For the text-containing cell, return its midpoint in (x, y) coordinate format. 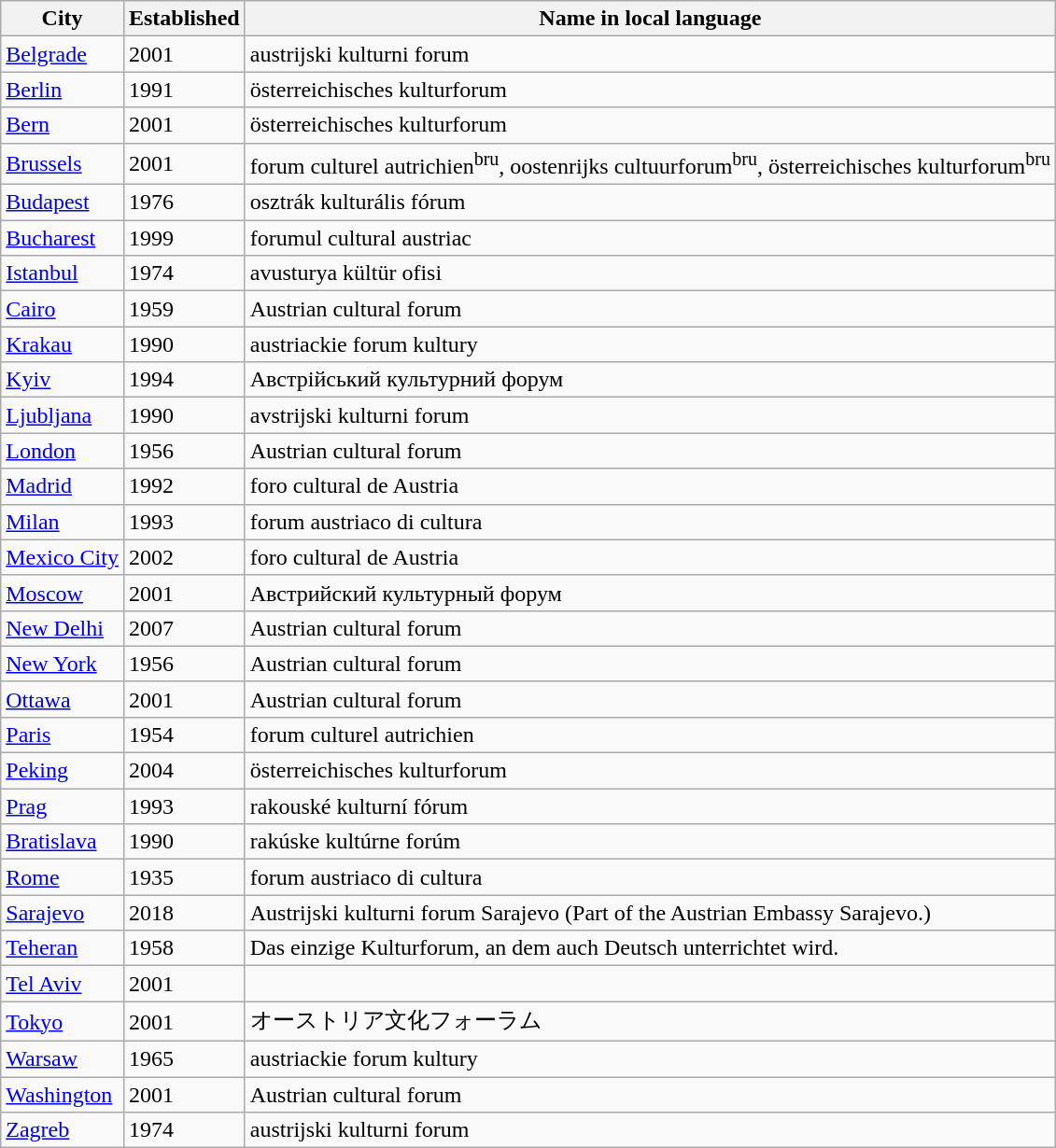
2007 (184, 628)
Ljubljana (63, 415)
City (63, 19)
オーストリア文化フォーラム (650, 1021)
Austrijski kulturni forum Sarajevo (Part of the Austrian Embassy Sarajevo.) (650, 913)
rakúske kultúrne forúm (650, 842)
Австрійський культурний форум (650, 380)
rakouské kulturní fórum (650, 806)
2004 (184, 771)
Budapest (63, 203)
Milan (63, 522)
1965 (184, 1059)
1935 (184, 877)
1994 (184, 380)
Washington (63, 1095)
Belgrade (63, 54)
1991 (184, 90)
Bratislava (63, 842)
Prag (63, 806)
Paris (63, 735)
Zagreb (63, 1130)
Istanbul (63, 273)
Cairo (63, 309)
1999 (184, 238)
Established (184, 19)
Tokyo (63, 1021)
2018 (184, 913)
2002 (184, 557)
Warsaw (63, 1059)
Madrid (63, 486)
osztrák kulturális fórum (650, 203)
Ottawa (63, 699)
Peking (63, 771)
1954 (184, 735)
Das einzige Kulturforum, an dem auch Deutsch unterrichtet wird. (650, 948)
1959 (184, 309)
Bern (63, 125)
1958 (184, 948)
forumul cultural austriac (650, 238)
Name in local language (650, 19)
Bucharest (63, 238)
1992 (184, 486)
New York (63, 664)
New Delhi (63, 628)
Teheran (63, 948)
1976 (184, 203)
London (63, 451)
Krakau (63, 344)
Sarajevo (63, 913)
Berlin (63, 90)
Tel Aviv (63, 984)
Brussels (63, 164)
Kyiv (63, 380)
Rome (63, 877)
Австрийский культурный форум (650, 593)
avstrijski kulturni forum (650, 415)
forum culturel autrichienbru, oostenrijks cultuurforumbru, österreichisches kulturforumbru (650, 164)
avusturya kültür ofisi (650, 273)
forum culturel autrichien (650, 735)
Moscow (63, 593)
Mexico City (63, 557)
